Extract the [x, y] coordinate from the center of the cell holding the provided text.  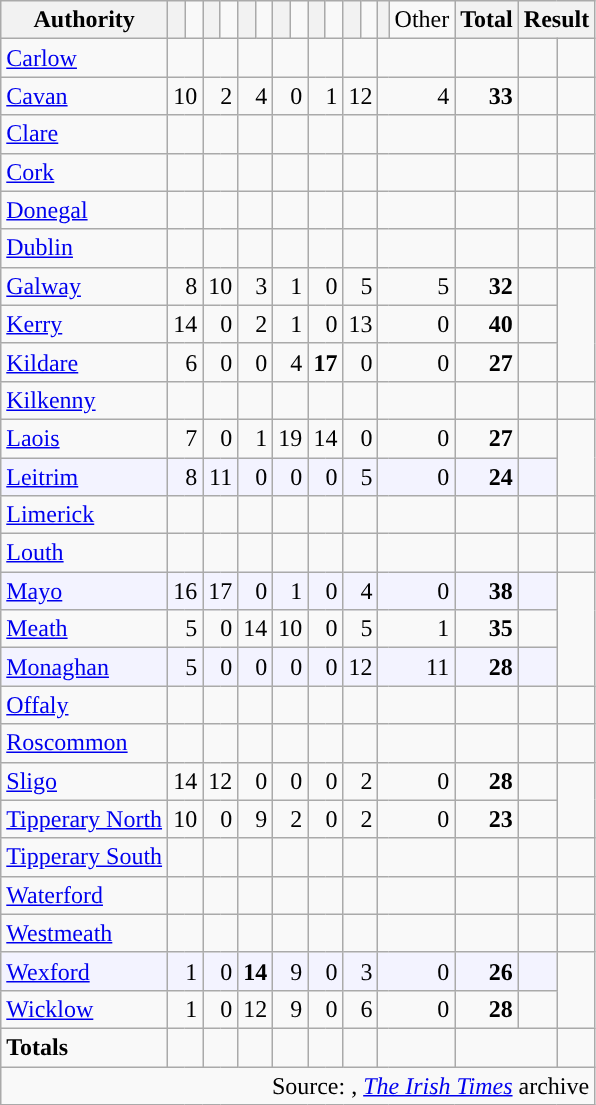
Sligo [84, 781]
Totals [84, 1047]
Wicklow [84, 1009]
Leitrim [84, 477]
Source: , The Irish Times archive [298, 1085]
Galway [84, 286]
40 [487, 324]
Laois [84, 438]
Westmeath [84, 933]
Donegal [84, 210]
Louth [84, 553]
Tipperary South [84, 857]
Other [422, 20]
35 [487, 629]
Waterford [84, 895]
7 [186, 438]
Meath [84, 629]
16 [186, 591]
38 [487, 591]
Result [556, 20]
Authority [84, 20]
32 [487, 286]
Roscommon [84, 743]
Cavan [84, 96]
Kildare [84, 362]
Carlow [84, 58]
33 [487, 96]
26 [487, 971]
Kilkenny [84, 400]
Monaghan [84, 667]
Total [487, 20]
Kerry [84, 324]
Mayo [84, 591]
Dublin [84, 248]
Limerick [84, 515]
23 [487, 819]
Clare [84, 134]
Tipperary North [84, 819]
Offaly [84, 705]
Wexford [84, 971]
Cork [84, 172]
24 [487, 477]
13 [360, 324]
19 [290, 438]
